Return (X, Y) of the center of cell containing provided text 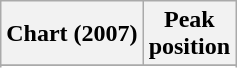
Peakposition (189, 34)
Chart (2007) (72, 34)
